Find where the given text appears and provide that cell's center as (x, y) coordinate. 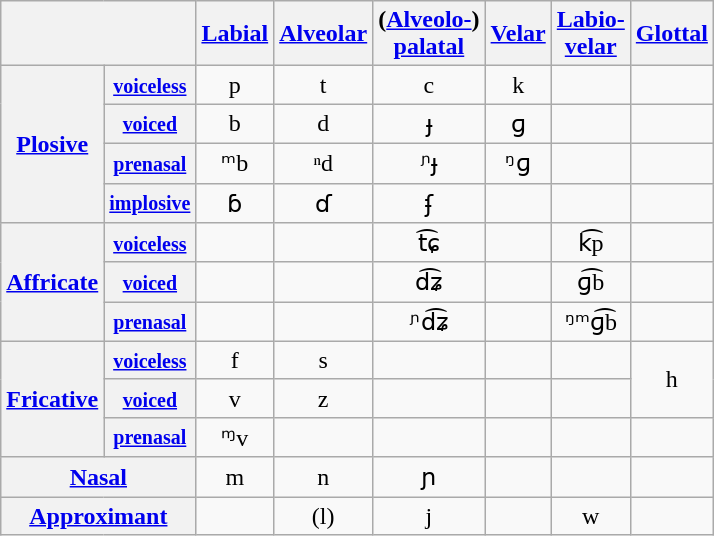
j (429, 515)
Labio-velar (590, 34)
w (590, 515)
ʄ (429, 203)
ɡ (518, 124)
Plosive (52, 144)
ɲ (429, 477)
implosive (150, 203)
n (324, 477)
c (429, 85)
ɡ͡b (590, 282)
p (235, 85)
Fricative (52, 399)
Velar (518, 34)
t (324, 85)
Labial (235, 34)
Nasal (98, 477)
t͡ɕ (429, 243)
ᶮɟ (429, 163)
Affricate (52, 282)
Glottal (672, 34)
ᶮd͡ʑ (429, 322)
h (672, 379)
ᶬv (235, 437)
s (324, 360)
k (518, 85)
k͡p (590, 243)
z (324, 398)
d͡ʑ (429, 282)
ɗ (324, 203)
(l) (324, 515)
ᵑᵐɡ͡b (590, 322)
v (235, 398)
Alveolar (324, 34)
ɓ (235, 203)
ᵑɡ (518, 163)
ⁿd (324, 163)
(Alveolo-)palatal (429, 34)
Approximant (98, 515)
ɟ (429, 124)
ᵐb (235, 163)
b (235, 124)
f (235, 360)
m (235, 477)
d (324, 124)
